For the text-containing cell, return its midpoint in (x, y) coordinate format. 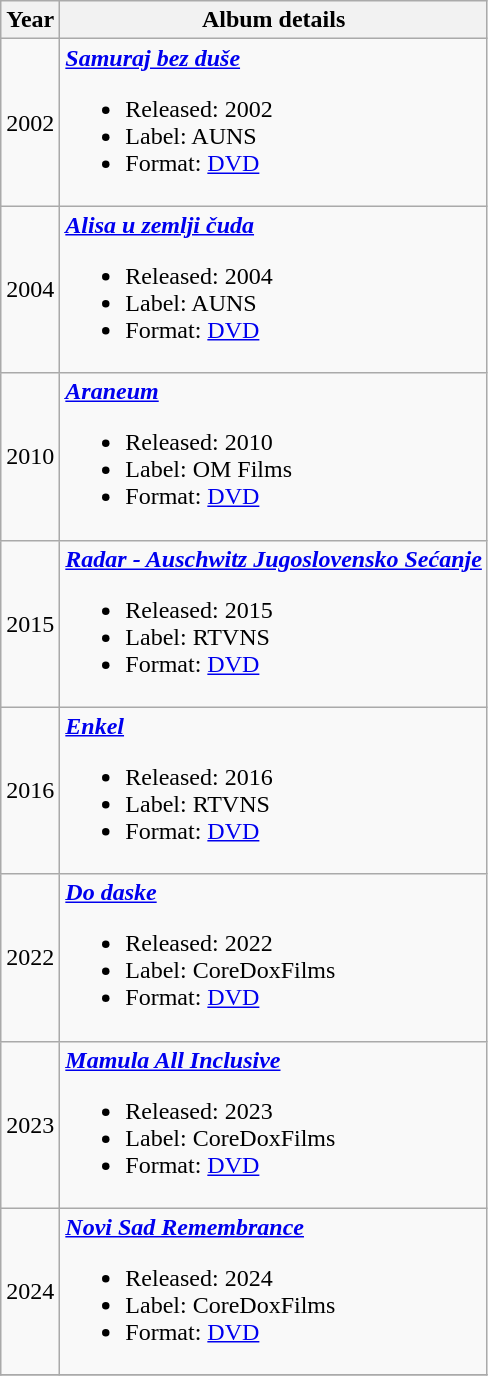
2015 (30, 624)
AraneumReleased: 2010Label: OM FilmsFormat: DVD (274, 456)
Album details (274, 20)
Alisa u zemlji čudaReleased: 2004Label: AUNSFormat: DVD (274, 290)
2004 (30, 290)
Novi Sad RemembranceReleased: 2024Label: CoreDoxFilmsFormat: DVD (274, 1292)
Year (30, 20)
2002 (30, 122)
Radar - Auschwitz Jugoslovensko SećanjeReleased: 2015Label: RTVNSFormat: DVD (274, 624)
2023 (30, 1124)
Samuraj bez dušeReleased: 2002Label: AUNSFormat: DVD (274, 122)
Do daskeReleased: 2022Label: CoreDoxFilmsFormat: DVD (274, 958)
Mamula All InclusiveReleased: 2023Label: CoreDoxFilmsFormat: DVD (274, 1124)
2016 (30, 790)
2010 (30, 456)
2024 (30, 1292)
2022 (30, 958)
EnkelReleased: 2016Label: RTVNSFormat: DVD (274, 790)
